Determine the (X, Y) coordinate at the center of the cell enclosing the given text.  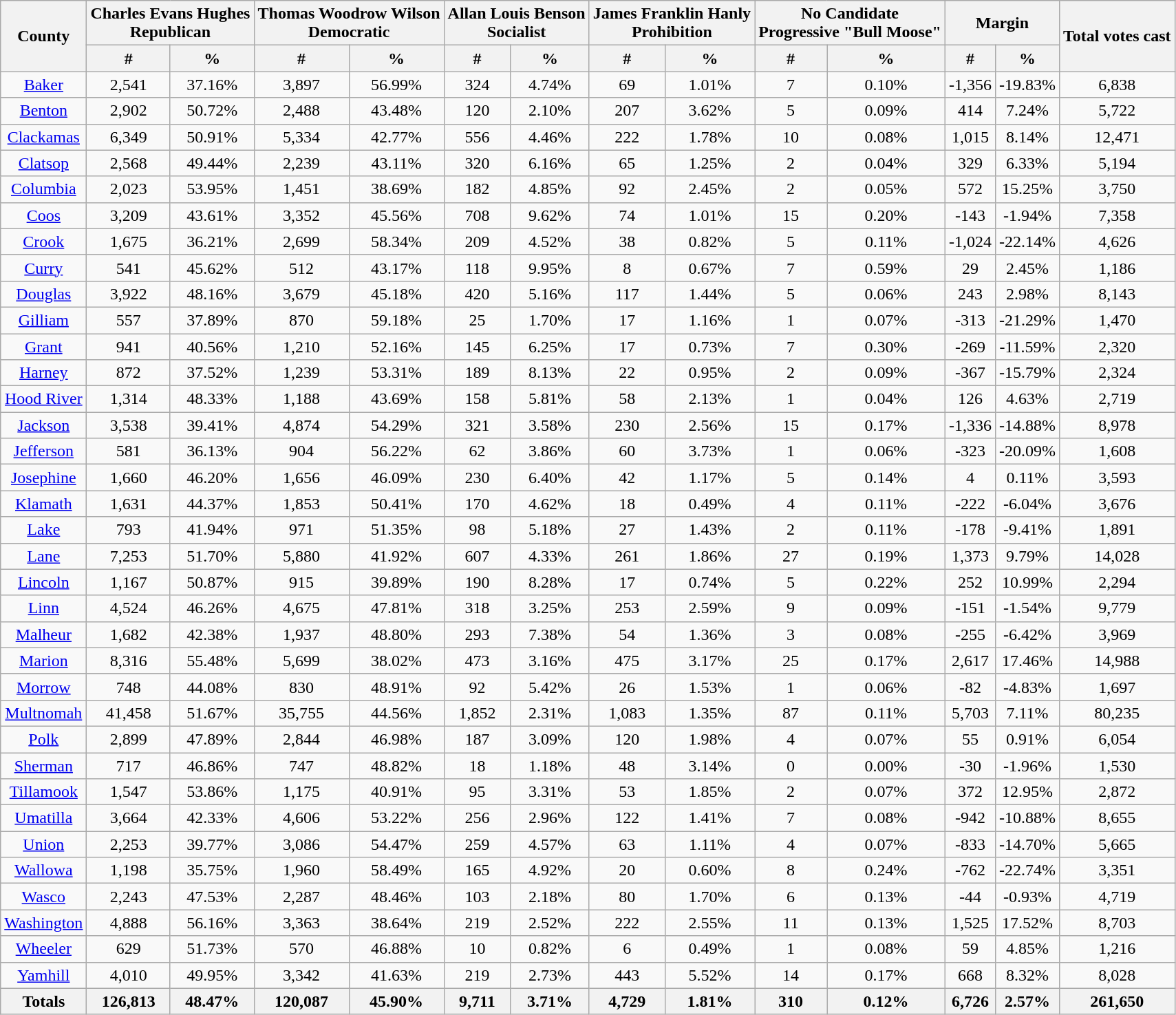
37.52% (212, 373)
668 (970, 975)
48.80% (396, 634)
54.29% (396, 425)
Lake (44, 530)
261 (627, 556)
45.18% (396, 294)
-1,024 (970, 242)
-762 (970, 870)
872 (129, 373)
Coos (44, 215)
55.48% (212, 661)
1.17% (709, 478)
Jackson (44, 425)
42.38% (212, 634)
1.18% (550, 766)
0.14% (886, 478)
2,844 (301, 739)
Union (44, 844)
0.73% (709, 346)
-323 (970, 451)
189 (478, 373)
2.52% (550, 923)
Polk (44, 739)
3,363 (301, 923)
6.40% (550, 478)
747 (301, 766)
-6.42% (1027, 634)
4,719 (1118, 897)
0.19% (886, 556)
320 (478, 163)
2,699 (301, 242)
8,703 (1118, 923)
6.33% (1027, 163)
55 (970, 739)
1,631 (129, 504)
-14.70% (1027, 844)
-143 (970, 215)
473 (478, 661)
48.16% (212, 294)
4,010 (129, 975)
2,899 (129, 739)
39.89% (396, 582)
44.08% (212, 687)
318 (478, 608)
572 (970, 189)
3,538 (129, 425)
43.17% (396, 268)
3.16% (550, 661)
49.44% (212, 163)
Morrow (44, 687)
12,471 (1118, 137)
1,852 (478, 713)
45.56% (396, 215)
5,703 (970, 713)
Linn (44, 608)
259 (478, 844)
2.98% (1027, 294)
3,664 (129, 818)
165 (478, 870)
58 (627, 399)
2,617 (970, 661)
80,235 (1118, 713)
44.56% (396, 713)
2,324 (1118, 373)
0.95% (709, 373)
0.91% (1027, 739)
41.63% (396, 975)
118 (478, 268)
5,334 (301, 137)
54.47% (396, 844)
2.10% (550, 111)
2,320 (1118, 346)
43.61% (212, 215)
1,015 (970, 137)
4.62% (550, 504)
1.53% (709, 687)
4,626 (1118, 242)
41,458 (129, 713)
1,547 (129, 792)
-14.88% (1027, 425)
48 (627, 766)
1,937 (301, 634)
53 (627, 792)
14,028 (1118, 556)
187 (478, 739)
1,525 (970, 923)
9,711 (478, 1001)
36.13% (212, 451)
9 (791, 608)
1.43% (709, 530)
-1.54% (1027, 608)
9.62% (550, 215)
0.10% (886, 85)
4.52% (550, 242)
915 (301, 582)
-21.29% (1027, 320)
3,676 (1118, 504)
0.12% (886, 1001)
4.63% (1027, 399)
6,726 (970, 1001)
-222 (970, 504)
971 (301, 530)
3,352 (301, 215)
4.57% (550, 844)
443 (627, 975)
Thomas Woodrow WilsonDemocratic (349, 23)
-0.93% (1027, 897)
3,351 (1118, 870)
4,874 (301, 425)
0.60% (709, 870)
Grant (44, 346)
3,750 (1118, 189)
3.71% (550, 1001)
47.53% (212, 897)
59.18% (396, 320)
-11.59% (1027, 346)
1,083 (627, 713)
122 (627, 818)
8,143 (1118, 294)
1,891 (1118, 530)
Margin (1002, 23)
53.31% (396, 373)
58.34% (396, 242)
2,243 (129, 897)
941 (129, 346)
42.77% (396, 137)
38.69% (396, 189)
8,028 (1118, 975)
53.22% (396, 818)
8,978 (1118, 425)
37.89% (212, 320)
Wallowa (44, 870)
County (44, 36)
43.48% (396, 111)
830 (301, 687)
556 (478, 137)
3,342 (301, 975)
1,373 (970, 556)
3,679 (301, 294)
Hood River (44, 399)
2,902 (129, 111)
5.42% (550, 687)
1,210 (301, 346)
48.82% (396, 766)
-82 (970, 687)
Columbia (44, 189)
293 (478, 634)
39.41% (212, 425)
36.21% (212, 242)
2.59% (709, 608)
475 (627, 661)
Marion (44, 661)
2.55% (709, 923)
50.87% (212, 582)
Josephine (44, 478)
1.11% (709, 844)
48.47% (212, 1001)
5,194 (1118, 163)
74 (627, 215)
207 (627, 111)
7,253 (129, 556)
8.13% (550, 373)
1.78% (709, 137)
541 (129, 268)
1.98% (709, 739)
0 (791, 766)
Malheur (44, 634)
38.02% (396, 661)
-1,336 (970, 425)
-10.88% (1027, 818)
310 (791, 1001)
Benton (44, 111)
0.05% (886, 189)
1.35% (709, 713)
1.81% (709, 1001)
581 (129, 451)
170 (478, 504)
4,729 (627, 1001)
48.91% (396, 687)
Douglas (44, 294)
-15.79% (1027, 373)
Tillamook (44, 792)
870 (301, 320)
3.31% (550, 792)
Sherman (44, 766)
58.49% (396, 870)
1,216 (1118, 949)
209 (478, 242)
26 (627, 687)
17.46% (1027, 661)
38.64% (396, 923)
7,358 (1118, 215)
103 (478, 897)
1,451 (301, 189)
14,988 (1118, 661)
1,656 (301, 478)
50.72% (212, 111)
51.73% (212, 949)
17.52% (1027, 923)
512 (301, 268)
-942 (970, 818)
Lincoln (44, 582)
6,349 (129, 137)
372 (970, 792)
Klamath (44, 504)
-1.96% (1027, 766)
7.38% (550, 634)
5.18% (550, 530)
4.33% (550, 556)
252 (970, 582)
126 (970, 399)
3,086 (301, 844)
48.33% (212, 399)
4,606 (301, 818)
253 (627, 608)
46.88% (396, 949)
2.18% (550, 897)
-1.94% (1027, 215)
4,888 (129, 923)
6,054 (1118, 739)
243 (970, 294)
5.81% (550, 399)
1,960 (301, 870)
Charles Evans HughesRepublican (171, 23)
45.90% (396, 1001)
8,316 (129, 661)
46.98% (396, 739)
6.16% (550, 163)
3.58% (550, 425)
Jefferson (44, 451)
46.20% (212, 478)
50.91% (212, 137)
8.28% (550, 582)
0.22% (886, 582)
46.86% (212, 766)
3.25% (550, 608)
1,167 (129, 582)
-9.41% (1027, 530)
5,880 (301, 556)
4,675 (301, 608)
1,660 (129, 478)
190 (478, 582)
52.16% (396, 346)
256 (478, 818)
46.26% (212, 608)
-30 (970, 766)
793 (129, 530)
1.16% (709, 320)
1.44% (709, 294)
0.30% (886, 346)
2.57% (1027, 1001)
9.79% (1027, 556)
3,922 (129, 294)
43.11% (396, 163)
41.94% (212, 530)
1.41% (709, 818)
42 (627, 478)
47.89% (212, 739)
3.09% (550, 739)
2,568 (129, 163)
-6.04% (1027, 504)
87 (791, 713)
158 (478, 399)
570 (301, 949)
0.24% (886, 870)
Totals (44, 1001)
6.25% (550, 346)
0.59% (886, 268)
53.86% (212, 792)
48.46% (396, 897)
49.95% (212, 975)
1,682 (129, 634)
3.73% (709, 451)
5.52% (709, 975)
1,853 (301, 504)
-833 (970, 844)
5,665 (1118, 844)
Yamhill (44, 975)
1,530 (1118, 766)
53.95% (212, 189)
717 (129, 766)
95 (478, 792)
3,209 (129, 215)
6,838 (1118, 85)
80 (627, 897)
54 (627, 634)
1.25% (709, 163)
63 (627, 844)
1,314 (129, 399)
-269 (970, 346)
2,719 (1118, 399)
Washington (44, 923)
182 (478, 189)
2.96% (550, 818)
62 (478, 451)
11 (791, 923)
12.95% (1027, 792)
-22.14% (1027, 242)
414 (970, 111)
3.62% (709, 111)
5,722 (1118, 111)
46.09% (396, 478)
2,294 (1118, 582)
10.99% (1027, 582)
-19.83% (1027, 85)
2,872 (1118, 792)
1,186 (1118, 268)
0.67% (709, 268)
8.32% (1027, 975)
607 (478, 556)
45.62% (212, 268)
4.46% (550, 137)
Allan Louis BensonSocialist (516, 23)
1.86% (709, 556)
2,239 (301, 163)
Clatsop (44, 163)
-4.83% (1027, 687)
51.67% (212, 713)
Crook (44, 242)
39.77% (212, 844)
44.37% (212, 504)
126,813 (129, 1001)
2,253 (129, 844)
56.16% (212, 923)
1,198 (129, 870)
5,699 (301, 661)
2.31% (550, 713)
324 (478, 85)
Harney (44, 373)
Multnomah (44, 713)
59 (970, 949)
14 (791, 975)
9.95% (550, 268)
3.14% (709, 766)
James Franklin HanlyProhibition (672, 23)
-255 (970, 634)
-178 (970, 530)
1,175 (301, 792)
-151 (970, 608)
120,087 (301, 1001)
-367 (970, 373)
43.69% (396, 399)
748 (129, 687)
69 (627, 85)
Umatilla (44, 818)
117 (627, 294)
321 (478, 425)
4.74% (550, 85)
1,470 (1118, 320)
8.14% (1027, 137)
40.56% (212, 346)
37.16% (212, 85)
60 (627, 451)
3,969 (1118, 634)
3,593 (1118, 478)
Curry (44, 268)
29 (970, 268)
1,239 (301, 373)
0.00% (886, 766)
35,755 (301, 713)
4,524 (129, 608)
5.16% (550, 294)
Total votes cast (1118, 36)
51.35% (396, 530)
Wasco (44, 897)
Lane (44, 556)
4.92% (550, 870)
0.20% (886, 215)
7.24% (1027, 111)
2,488 (301, 111)
2,023 (129, 189)
41.92% (396, 556)
51.70% (212, 556)
-44 (970, 897)
261,650 (1118, 1001)
-22.74% (1027, 870)
22 (627, 373)
629 (129, 949)
329 (970, 163)
Clackamas (44, 137)
-313 (970, 320)
No CandidateProgressive "Bull Moose" (851, 23)
3.17% (709, 661)
2.73% (550, 975)
20 (627, 870)
7.11% (1027, 713)
420 (478, 294)
3,897 (301, 85)
9,779 (1118, 608)
1.36% (709, 634)
42.33% (212, 818)
2.56% (709, 425)
Wheeler (44, 949)
2,287 (301, 897)
Baker (44, 85)
65 (627, 163)
38 (627, 242)
904 (301, 451)
-1,356 (970, 85)
40.91% (396, 792)
2.13% (709, 399)
1,697 (1118, 687)
35.75% (212, 870)
1.85% (709, 792)
47.81% (396, 608)
145 (478, 346)
3.86% (550, 451)
557 (129, 320)
56.22% (396, 451)
2,541 (129, 85)
50.41% (396, 504)
1,608 (1118, 451)
15.25% (1027, 189)
0.74% (709, 582)
708 (478, 215)
8,655 (1118, 818)
Gilliam (44, 320)
-20.09% (1027, 451)
1,675 (129, 242)
1,188 (301, 399)
56.99% (396, 85)
98 (478, 530)
3 (791, 634)
